Detect which cell encompasses the target text, then output its [x, y] center coordinate. 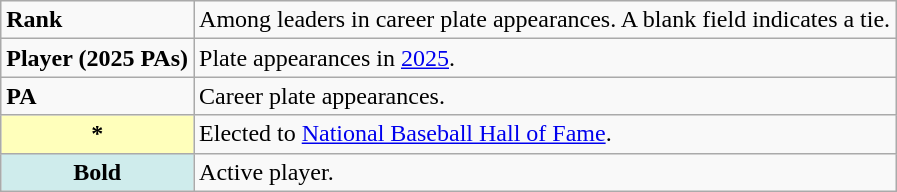
Among leaders in career plate appearances. A blank field indicates a tie. [545, 20]
Rank [98, 20]
Active player. [545, 172]
* [98, 134]
Bold [98, 172]
Elected to National Baseball Hall of Fame. [545, 134]
Player (2025 PAs) [98, 58]
PA [98, 96]
Plate appearances in 2025. [545, 58]
Career plate appearances. [545, 96]
